Determine the [x, y] coordinate at the center of the cell enclosing the given text.  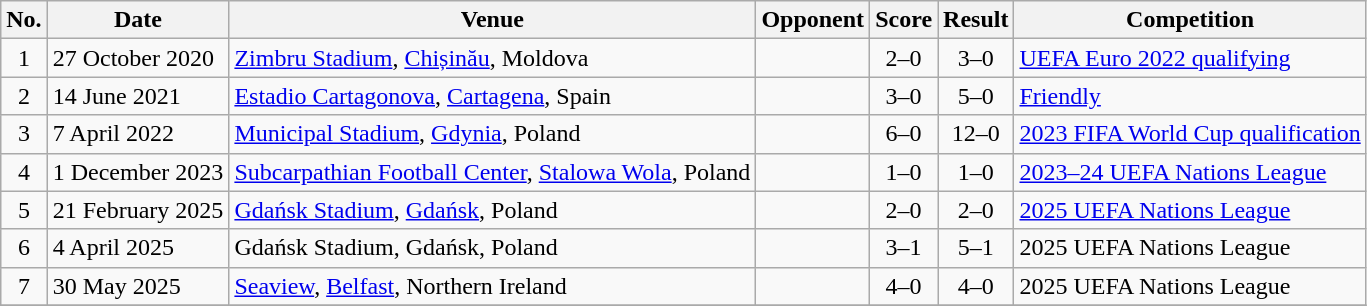
Zimbru Stadium, Chișinău, Moldova [492, 58]
Venue [492, 20]
3 [24, 134]
Seaview, Belfast, Northern Ireland [492, 286]
12–0 [976, 134]
1 December 2023 [138, 172]
6 [24, 248]
Friendly [1190, 96]
5–1 [976, 248]
5 [24, 210]
27 October 2020 [138, 58]
No. [24, 20]
1 [24, 58]
6–0 [904, 134]
Opponent [813, 20]
Subcarpathian Football Center, Stalowa Wola, Poland [492, 172]
Municipal Stadium, Gdynia, Poland [492, 134]
2023 FIFA World Cup qualification [1190, 134]
Score [904, 20]
5–0 [976, 96]
7 [24, 286]
Estadio Cartagonova, Cartagena, Spain [492, 96]
2023–24 UEFA Nations League [1190, 172]
21 February 2025 [138, 210]
Result [976, 20]
14 June 2021 [138, 96]
7 April 2022 [138, 134]
4 [24, 172]
UEFA Euro 2022 qualifying [1190, 58]
4 April 2025 [138, 248]
30 May 2025 [138, 286]
Competition [1190, 20]
2 [24, 96]
3–1 [904, 248]
Date [138, 20]
